For the text-containing cell, return its midpoint in [x, y] coordinate format. 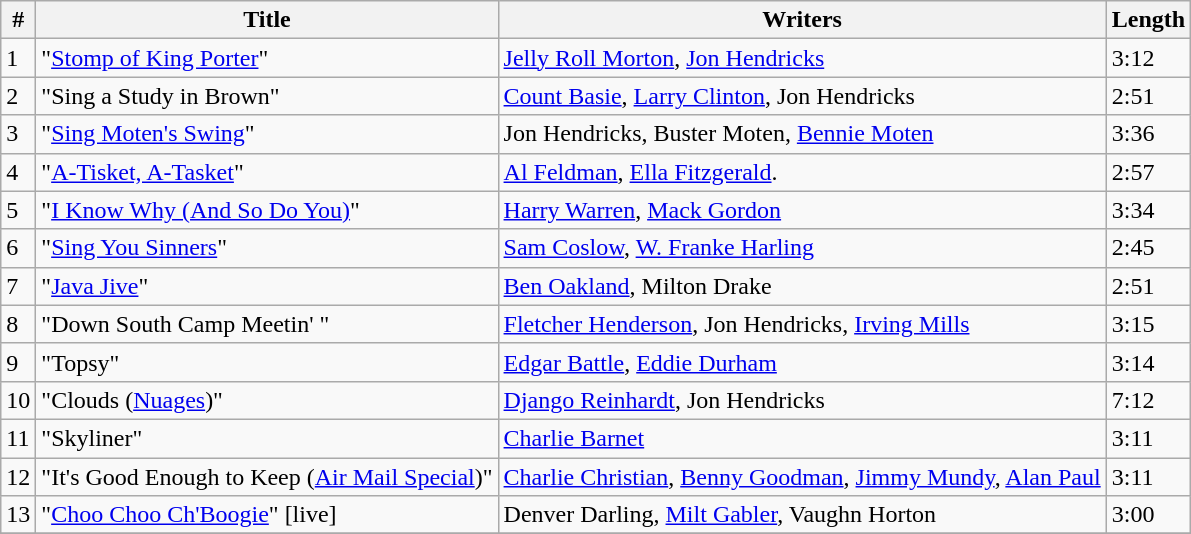
8 [18, 324]
Al Feldman, Ella Fitzgerald. [802, 172]
# [18, 20]
"Clouds (Nuages)" [267, 400]
7 [18, 286]
Charlie Barnet [802, 438]
Title [267, 20]
Sam Coslow, W. Franke Harling [802, 248]
10 [18, 400]
Denver Darling, Milt Gabler, Vaughn Horton [802, 515]
Fletcher Henderson, Jon Hendricks, Irving Mills [802, 324]
"It's Good Enough to Keep (Air Mail Special)" [267, 477]
Jelly Roll Morton, Jon Hendricks [802, 58]
13 [18, 515]
Count Basie, Larry Clinton, Jon Hendricks [802, 96]
"Stomp of King Porter" [267, 58]
"Down South Camp Meetin' " [267, 324]
3:36 [1148, 134]
3:12 [1148, 58]
1 [18, 58]
2 [18, 96]
5 [18, 210]
Harry Warren, Mack Gordon [802, 210]
7:12 [1148, 400]
"Sing a Study in Brown" [267, 96]
2:57 [1148, 172]
Charlie Christian, Benny Goodman, Jimmy Mundy, Alan Paul [802, 477]
4 [18, 172]
3:15 [1148, 324]
3:00 [1148, 515]
3 [18, 134]
2:45 [1148, 248]
Jon Hendricks, Buster Moten, Bennie Moten [802, 134]
"Sing Moten's Swing" [267, 134]
"Sing You Sinners" [267, 248]
9 [18, 362]
Edgar Battle, Eddie Durham [802, 362]
6 [18, 248]
11 [18, 438]
"Java Jive" [267, 286]
Django Reinhardt, Jon Hendricks [802, 400]
Writers [802, 20]
3:34 [1148, 210]
"I Know Why (And So Do You)" [267, 210]
"A-Tisket, A-Tasket" [267, 172]
"Skyliner" [267, 438]
3:14 [1148, 362]
"Choo Choo Ch'Boogie" [live] [267, 515]
"Topsy" [267, 362]
Ben Oakland, Milton Drake [802, 286]
12 [18, 477]
Length [1148, 20]
